For the text-containing cell, return its midpoint in (X, Y) coordinate format. 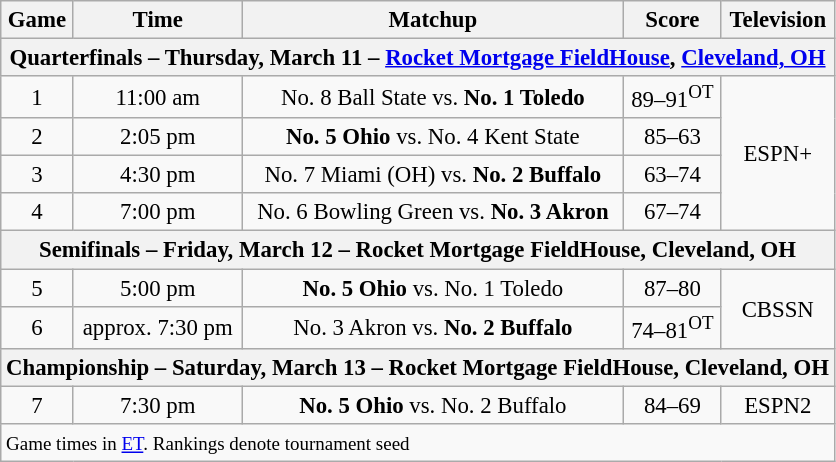
ESPN2 (778, 405)
89–91OT (672, 97)
Score (672, 20)
6 (37, 327)
Television (778, 20)
Game times in ET. Rankings denote tournament seed (418, 443)
No. 8 Ball State vs. No. 1 Toledo (432, 97)
Time (158, 20)
87–80 (672, 288)
74–81OT (672, 327)
5 (37, 288)
63–74 (672, 175)
Semifinals – Friday, March 12 – Rocket Mortgage FieldHouse, Cleveland, OH (418, 250)
1 (37, 97)
5:00 pm (158, 288)
Championship – Saturday, March 13 – Rocket Mortgage FieldHouse, Cleveland, OH (418, 367)
85–63 (672, 137)
7:00 pm (158, 213)
No. 5 Ohio vs. No. 1 Toledo (432, 288)
2:05 pm (158, 137)
No. 5 Ohio vs. No. 2 Buffalo (432, 405)
2 (37, 137)
No. 6 Bowling Green vs. No. 3 Akron (432, 213)
7:30 pm (158, 405)
No. 3 Akron vs. No. 2 Buffalo (432, 327)
No. 5 Ohio vs. No. 4 Kent State (432, 137)
3 (37, 175)
7 (37, 405)
No. 7 Miami (OH) vs. No. 2 Buffalo (432, 175)
67–74 (672, 213)
Quarterfinals – Thursday, March 11 – Rocket Mortgage FieldHouse, Cleveland, OH (418, 58)
ESPN+ (778, 154)
11:00 am (158, 97)
84–69 (672, 405)
CBSSN (778, 309)
approx. 7:30 pm (158, 327)
4:30 pm (158, 175)
4 (37, 213)
Game (37, 20)
Matchup (432, 20)
